Identify which cell holds the provided text, then report its [X, Y] central coordinate. 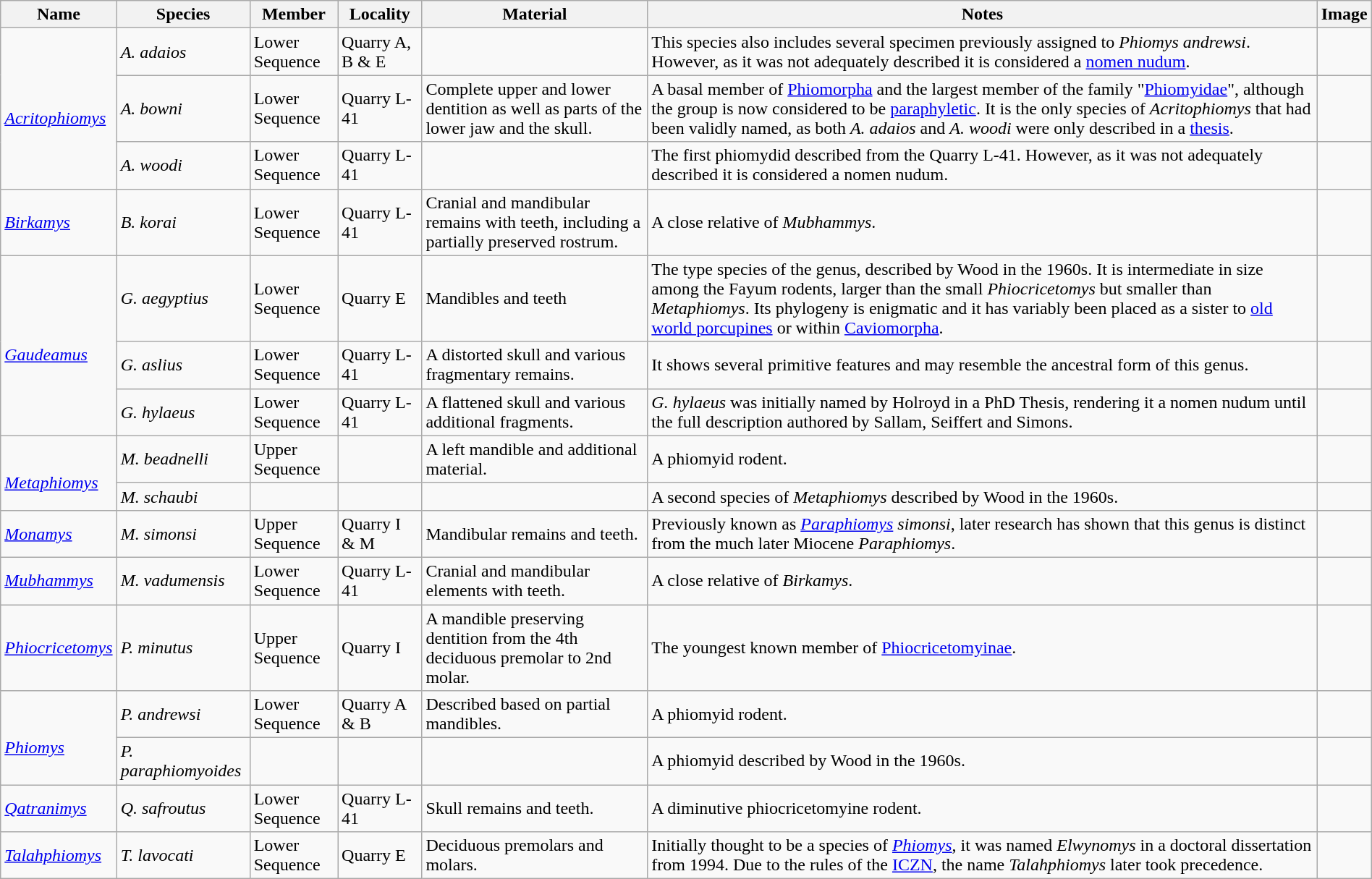
A. woodi [183, 165]
Mandibular remains and teeth. [535, 534]
P. paraphiomyoides [183, 761]
The youngest known member of Phiocricetomyinae. [983, 648]
Acritophiomys [59, 109]
Quarry A, B & E [380, 52]
Skull remains and teeth. [535, 809]
Metaphiomys [59, 473]
Quarry A & B [380, 715]
M. vadumensis [183, 580]
Material [535, 14]
P. andrewsi [183, 715]
It shows several primitive features and may resemble the ancestral form of this genus. [983, 365]
T. lavocati [183, 855]
Phiocricetomys [59, 648]
Locality [380, 14]
Member [294, 14]
M. beadnelli [183, 459]
A distorted skull and various fragmentary remains. [535, 365]
A second species of Metaphiomys described by Wood in the 1960s. [983, 496]
Species [183, 14]
M. simonsi [183, 534]
Cranial and mandibular remains with teeth, including a partially preserved rostrum. [535, 222]
Notes [983, 14]
M. schaubi [183, 496]
G. hylaeus [183, 412]
Phiomys [59, 738]
Quarry I [380, 648]
A phiomyid described by Wood in the 1960s. [983, 761]
Described based on partial mandibles. [535, 715]
Qatranimys [59, 809]
Birkamys [59, 222]
B. korai [183, 222]
Q. safroutus [183, 809]
Talahphiomys [59, 855]
A close relative of Mubhammys. [983, 222]
A flattened skull and various additional fragments. [535, 412]
Image [1345, 14]
Previously known as Paraphiomys simonsi, later research has shown that this genus is distinct from the much later Miocene Paraphiomys. [983, 534]
Mubhammys [59, 580]
Gaudeamus [59, 346]
Quarry I & M [380, 534]
The first phiomydid described from the Quarry L-41. However, as it was not adequately described it is considered a nomen nudum. [983, 165]
A left mandible and additional material. [535, 459]
Deciduous premolars and molars. [535, 855]
Cranial and mandibular elements with teeth. [535, 580]
Monamys [59, 534]
P. minutus [183, 648]
Complete upper and lower dentition as well as parts of the lower jaw and the skull. [535, 109]
Mandibles and teeth [535, 298]
G. aegyptius [183, 298]
A. bowni [183, 109]
Name [59, 14]
A. adaios [183, 52]
A diminutive phiocricetomyine rodent. [983, 809]
G. aslius [183, 365]
A mandible preserving dentition from the 4th deciduous premolar to 2nd molar. [535, 648]
A close relative of Birkamys. [983, 580]
